Provide the [x, y] coordinate of the cell's center where the given text is located.  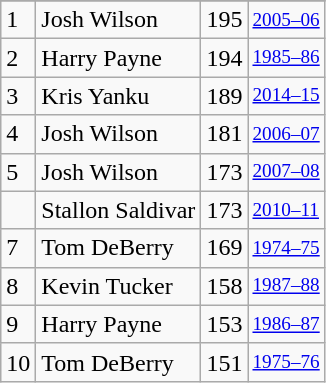
7 [18, 248]
5 [18, 172]
153 [224, 324]
151 [224, 362]
2 [18, 58]
2005–06 [286, 20]
Kevin Tucker [118, 286]
194 [224, 58]
9 [18, 324]
169 [224, 248]
2007–08 [286, 172]
181 [224, 134]
1 [18, 20]
2010–11 [286, 210]
Stallon Saldivar [118, 210]
1974–75 [286, 248]
1987–88 [286, 286]
8 [18, 286]
158 [224, 286]
1986–87 [286, 324]
189 [224, 96]
1975–76 [286, 362]
1985–86 [286, 58]
2006–07 [286, 134]
4 [18, 134]
195 [224, 20]
2014–15 [286, 96]
Kris Yanku [118, 96]
3 [18, 96]
10 [18, 362]
